Identify which cell holds the provided text, then report its [X, Y] central coordinate. 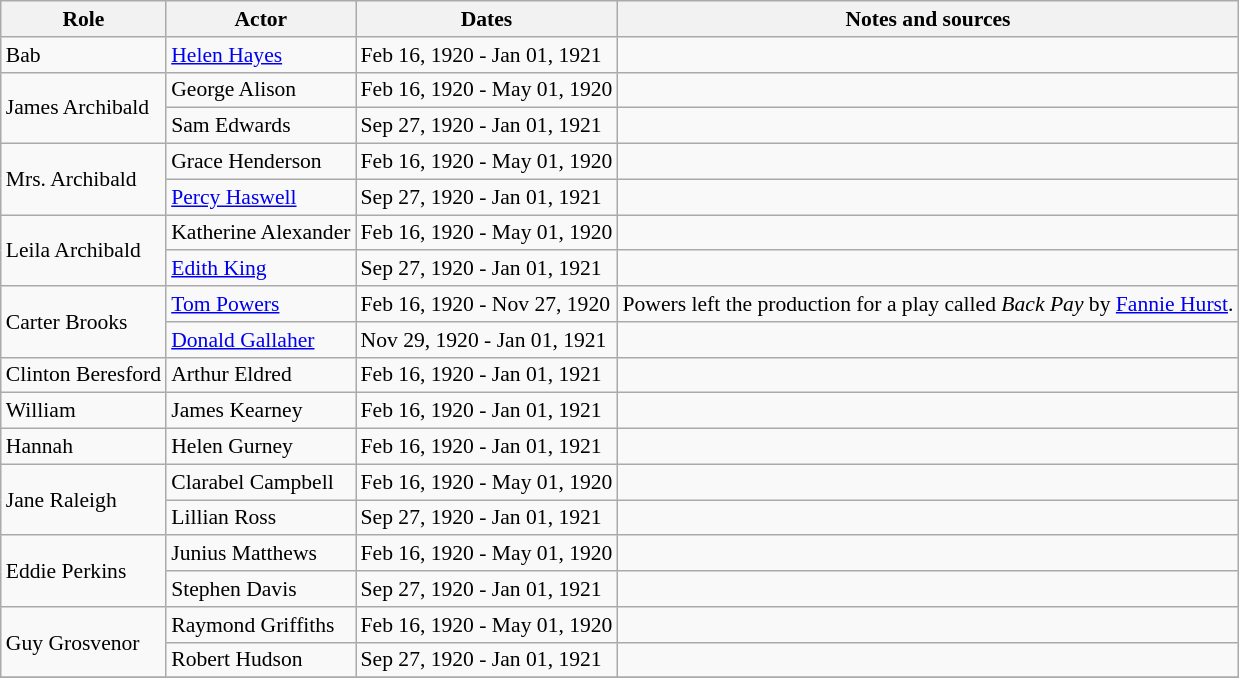
Raymond Griffiths [260, 625]
Carter Brooks [84, 322]
Nov 29, 1920 - Jan 01, 1921 [487, 340]
Clarabel Campbell [260, 482]
Powers left the production for a play called Back Pay by Fannie Hurst. [928, 304]
Junius Matthews [260, 554]
Role [84, 19]
Donald Gallaher [260, 340]
James Archibald [84, 108]
Percy Haswell [260, 197]
Helen Gurney [260, 447]
Eddie Perkins [84, 572]
Mrs. Archibald [84, 180]
Stephen Davis [260, 589]
James Kearney [260, 411]
Bab [84, 55]
Edith King [260, 269]
Clinton Beresford [84, 375]
Jane Raleigh [84, 500]
William [84, 411]
Notes and sources [928, 19]
Robert Hudson [260, 660]
Sam Edwards [260, 126]
George Alison [260, 90]
Guy Grosvenor [84, 642]
Arthur Eldred [260, 375]
Katherine Alexander [260, 233]
Lillian Ross [260, 518]
Actor [260, 19]
Grace Henderson [260, 162]
Helen Hayes [260, 55]
Feb 16, 1920 - Nov 27, 1920 [487, 304]
Hannah [84, 447]
Dates [487, 19]
Tom Powers [260, 304]
Leila Archibald [84, 250]
